Locate the cell with the specified text and output its [X, Y] center coordinate. 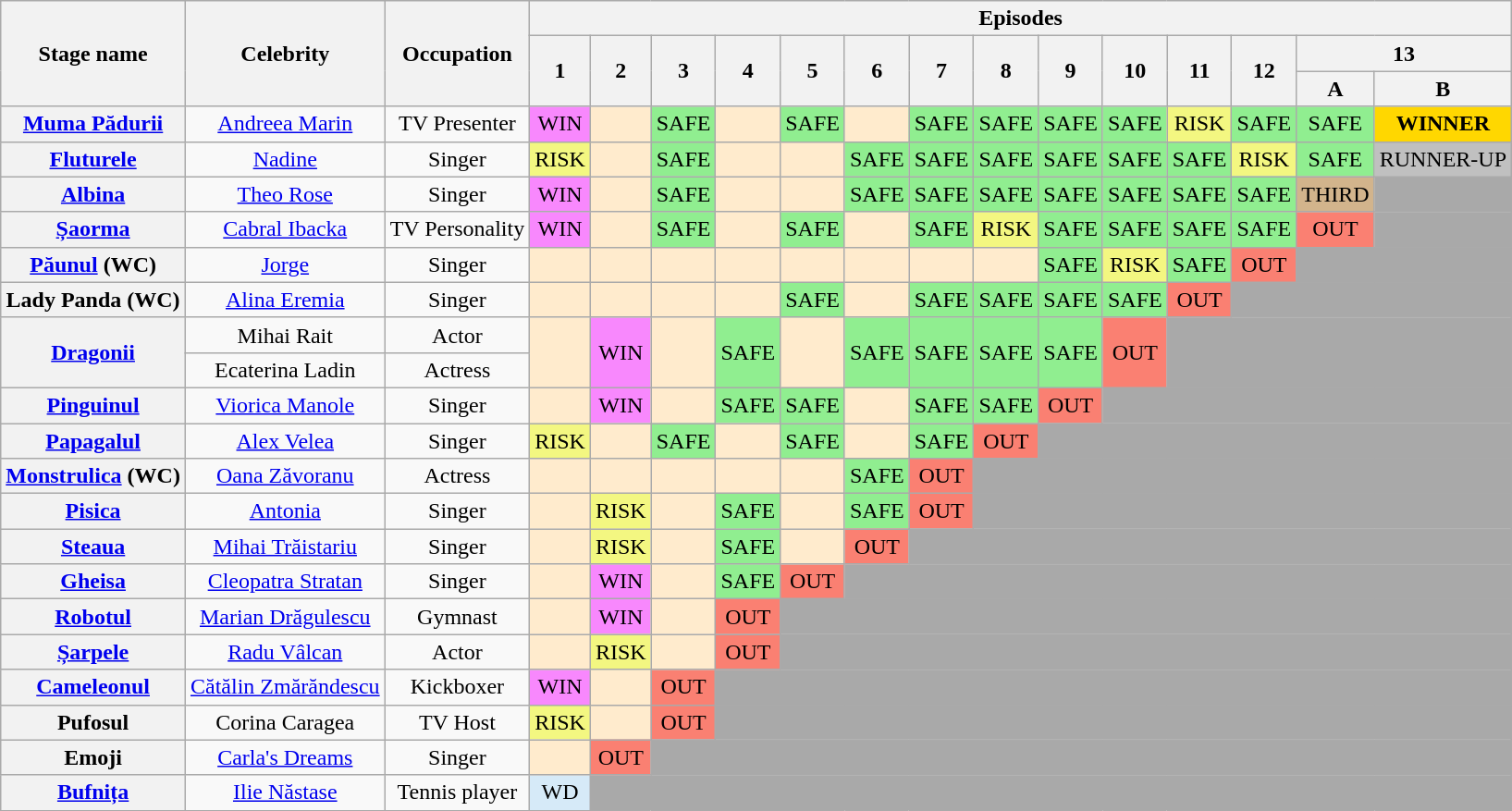
Ilie Năstase [285, 793]
9 [1071, 71]
Albina [93, 194]
WINNER [1443, 124]
Oana Zăvoranu [285, 476]
Bufnița [93, 793]
6 [877, 71]
A [1335, 89]
TV Host [457, 722]
Șarpele [93, 652]
Celebrity [285, 54]
TV Personality [457, 229]
1 [560, 71]
Alex Velea [285, 441]
B [1443, 89]
Andreea Marin [285, 124]
Pinguinul [93, 405]
Gheisa [93, 582]
Gymnast [457, 617]
Theo Rose [285, 194]
11 [1199, 71]
Dragonii [93, 352]
12 [1264, 71]
2 [621, 71]
Lady Panda (WC) [93, 300]
10 [1135, 71]
Corina Caragea [285, 722]
Monstrulica (WC) [93, 476]
Cameleonul [93, 687]
4 [748, 71]
Antonia [285, 511]
Pufosul [93, 722]
Muma Pădurii [93, 124]
TV Presenter [457, 124]
13 [1404, 54]
Stage name [93, 54]
Steaua [93, 547]
Radu Vâlcan [285, 652]
Episodes [1021, 18]
Cleopatra Stratan [285, 582]
Robotul [93, 617]
Occupation [457, 54]
Viorica Manole [285, 405]
8 [1006, 71]
THIRD [1335, 194]
Șaorma [93, 229]
Alina Eremia [285, 300]
Tennis player [457, 793]
Mihai Trăistariu [285, 547]
Păunul (WC) [93, 264]
Mihai Rait [285, 335]
Ecaterina Ladin [285, 370]
3 [683, 71]
Jorge [285, 264]
Marian Drăgulescu [285, 617]
Carla's Dreams [285, 757]
Kickboxer [457, 687]
WD [560, 793]
7 [941, 71]
5 [813, 71]
Cabral Ibacka [285, 229]
RUNNER-UP [1443, 159]
Cătălin Zmărăndescu [285, 687]
Nadine [285, 159]
Fluturele [93, 159]
Pisica [93, 511]
Papagalul [93, 441]
Emoji [93, 757]
